Locate the cell with the specified text and output its (x, y) center coordinate. 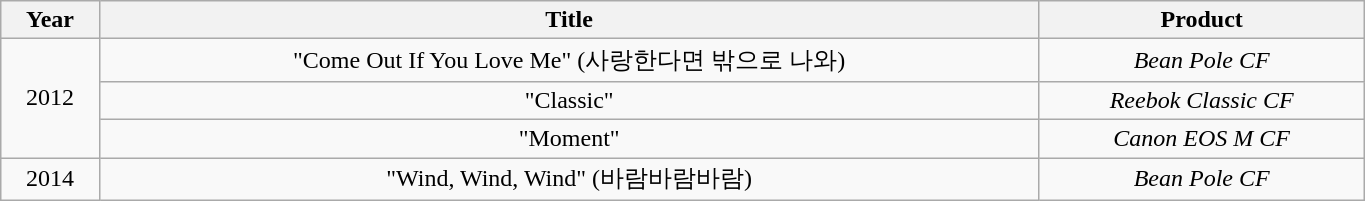
Title (569, 20)
"Classic" (569, 100)
Canon EOS M CF (1202, 138)
"Come Out If You Love Me" (사랑한다면 밖으로 나와) (569, 60)
2014 (50, 180)
2012 (50, 98)
Product (1202, 20)
"Moment" (569, 138)
Reebok Classic CF (1202, 100)
Year (50, 20)
"Wind, Wind, Wind" (바람바람바람) (569, 180)
